Search for the cell housing the specified text and yield its (x, y) center coordinate. 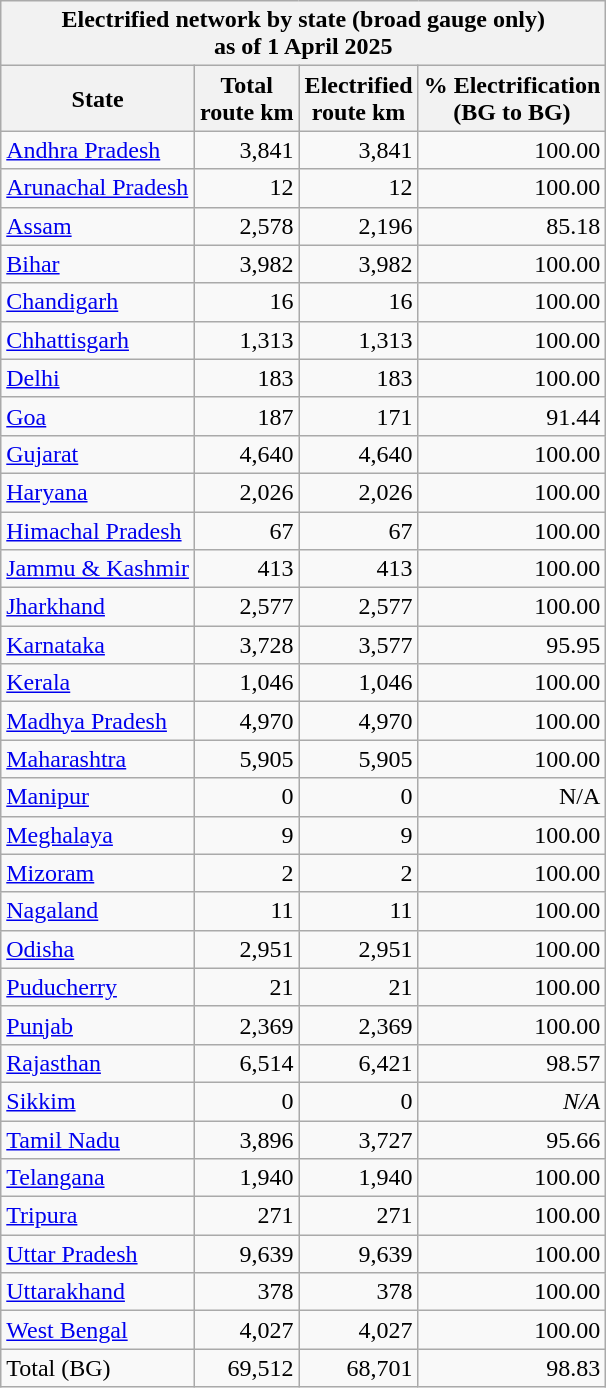
Uttarakhand (98, 1292)
Meghalaya (98, 835)
Chhattisgarh (98, 340)
Rajasthan (98, 1063)
Nagaland (98, 911)
95.66 (512, 1139)
Andhra Pradesh (98, 150)
Sikkim (98, 1101)
3,728 (246, 645)
Odisha (98, 949)
3,577 (358, 645)
Manipur (98, 797)
Uttar Pradesh (98, 1254)
95.95 (512, 645)
Arunachal Pradesh (98, 188)
Tamil Nadu (98, 1139)
69,512 (246, 1368)
Karnataka (98, 645)
Himachal Pradesh (98, 531)
Kerala (98, 683)
State (98, 98)
Bihar (98, 264)
West Bengal (98, 1330)
Tripura (98, 1216)
2,578 (246, 226)
187 (246, 416)
Jharkhand (98, 607)
171 (358, 416)
Jammu & Kashmir (98, 569)
Electrified network by state (broad gauge only)as of 1 April 2025 (304, 34)
Mizoram (98, 873)
Haryana (98, 492)
Maharashtra (98, 759)
6,421 (358, 1063)
% Electrification (BG to BG) (512, 98)
3,896 (246, 1139)
3,727 (358, 1139)
98.57 (512, 1063)
Puducherry (98, 987)
Chandigarh (98, 302)
Gujarat (98, 454)
91.44 (512, 416)
Assam (98, 226)
Total route km (246, 98)
Punjab (98, 1025)
Delhi (98, 378)
Madhya Pradesh (98, 721)
2,196 (358, 226)
85.18 (512, 226)
Total (BG) (98, 1368)
98.83 (512, 1368)
68,701 (358, 1368)
6,514 (246, 1063)
Goa (98, 416)
Telangana (98, 1178)
Electrified route km (358, 98)
